Scan for the cell matching the given text and deliver its [x, y] coordinate at center. 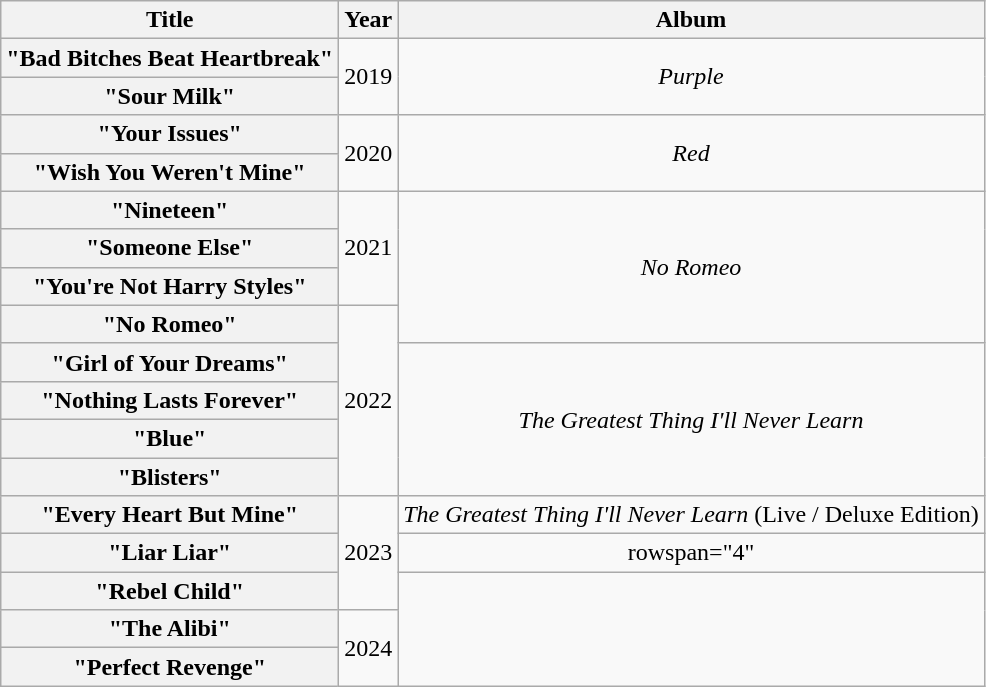
"Your Issues" [170, 134]
2023 [368, 553]
"Blue" [170, 438]
"Every Heart But Mine" [170, 515]
"Perfect Revenge" [170, 667]
"You're Not Harry Styles" [170, 286]
"Sour Milk" [170, 96]
"Rebel Child" [170, 591]
Year [368, 20]
"Bad Bitches Beat Heartbreak" [170, 58]
rowspan="4" [692, 553]
"No Romeo" [170, 324]
"Wish You Weren't Mine" [170, 172]
Red [692, 153]
"The Alibi" [170, 629]
"Girl of Your Dreams" [170, 362]
Title [170, 20]
"Nothing Lasts Forever" [170, 400]
2020 [368, 153]
2024 [368, 648]
No Romeo [692, 267]
2019 [368, 77]
Purple [692, 77]
"Liar Liar" [170, 553]
The Greatest Thing I'll Never Learn [692, 419]
"Blisters" [170, 477]
2022 [368, 400]
2021 [368, 248]
"Someone Else" [170, 248]
Album [692, 20]
The Greatest Thing I'll Never Learn (Live / Deluxe Edition) [692, 515]
"Nineteen" [170, 210]
